Output the (X, Y) coordinate of the center of the cell containing the given text.  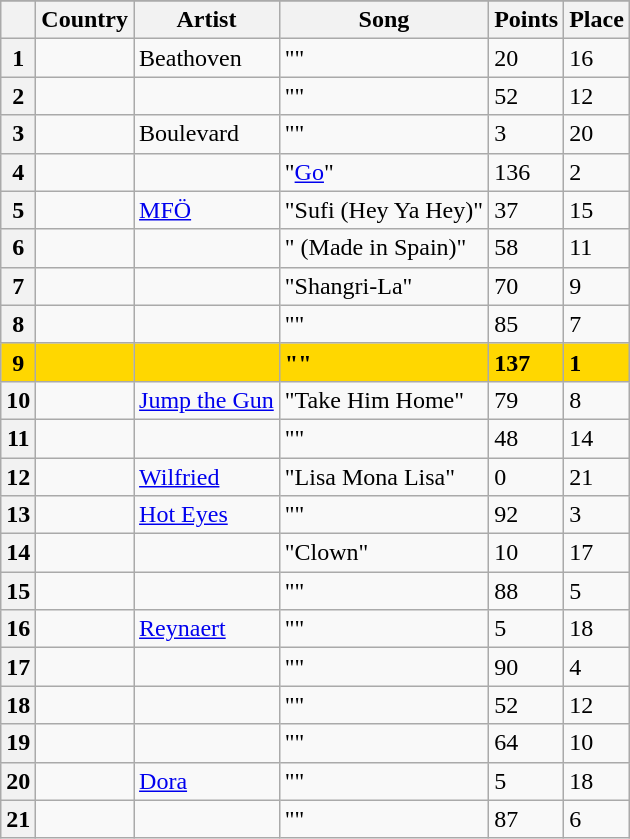
37 (526, 210)
"Lisa Mona Lisa" (384, 477)
70 (526, 286)
Points (526, 20)
0 (526, 477)
85 (526, 324)
90 (526, 667)
Wilfried (207, 477)
13 (18, 515)
Boulevard (207, 134)
"Shangri-La" (384, 286)
Dora (207, 781)
19 (18, 743)
136 (526, 172)
92 (526, 515)
Hot Eyes (207, 515)
48 (526, 438)
Country (85, 20)
79 (526, 400)
MFÖ (207, 210)
"Sufi (Hey Ya Hey)" (384, 210)
88 (526, 591)
Artist (207, 20)
" (Made in Spain)" (384, 248)
Reynaert (207, 629)
58 (526, 248)
"Take Him Home" (384, 400)
137 (526, 362)
64 (526, 743)
Song (384, 20)
"Go" (384, 172)
"Clown" (384, 553)
Jump the Gun (207, 400)
87 (526, 819)
Beathoven (207, 58)
Place (597, 20)
